Provide the [x, y] coordinate of the cell's center where the given text is located.  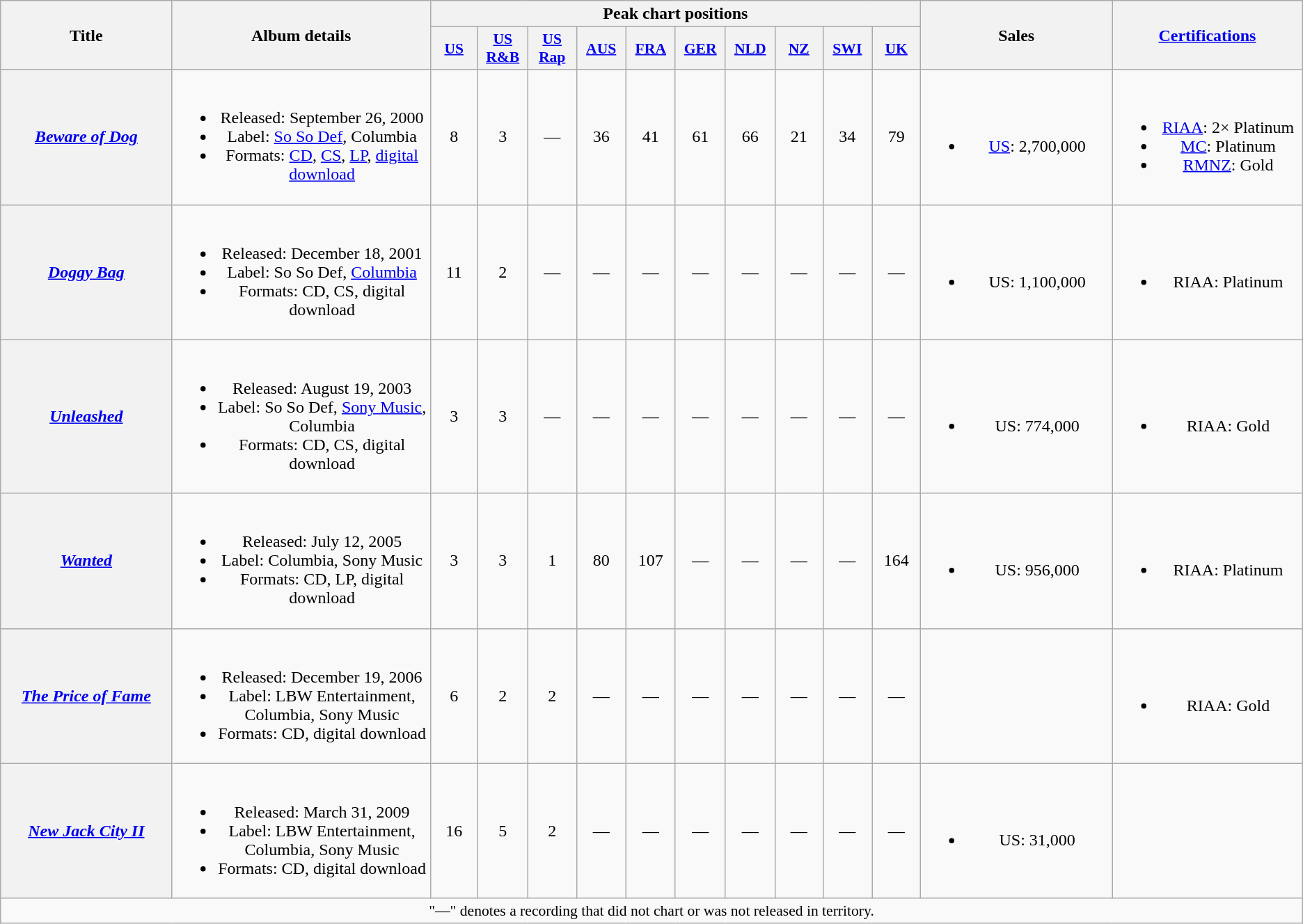
New Jack City II [86, 831]
US R&B [503, 49]
Released: March 31, 2009Label: LBW Entertainment, Columbia, Sony MusicFormats: CD, digital download [301, 831]
6 [454, 696]
66 [750, 137]
US: 956,000 [1016, 561]
The Price of Fame [86, 696]
AUS [601, 49]
Released: December 19, 2006Label: LBW Entertainment, Columbia, Sony MusicFormats: CD, digital download [301, 696]
21 [799, 137]
Peak chart positions [675, 14]
SWI [848, 49]
Sales [1016, 35]
RIAA: 2× PlatinumMC: PlatinumRMNZ: Gold [1208, 137]
FRA [650, 49]
Doggy Bag [86, 272]
Released: August 19, 2003Label: So So Def, Sony Music, ColumbiaFormats: CD, CS, digital download [301, 416]
36 [601, 137]
Certifications [1208, 35]
US: 1,100,000 [1016, 272]
Wanted [86, 561]
5 [503, 831]
US: 774,000 [1016, 416]
16 [454, 831]
8 [454, 137]
US [454, 49]
Unleashed [86, 416]
Album details [301, 35]
US: 2,700,000 [1016, 137]
107 [650, 561]
80 [601, 561]
11 [454, 272]
"—" denotes a recording that did not chart or was not released in territory. [651, 911]
Released: July 12, 2005Label: Columbia, Sony MusicFormats: CD, LP, digital download [301, 561]
GER [700, 49]
NLD [750, 49]
61 [700, 137]
US Rap [552, 49]
Beware of Dog [86, 137]
79 [897, 137]
Released: September 26, 2000Label: So So Def, ColumbiaFormats: CD, CS, LP, digital download [301, 137]
164 [897, 561]
UK [897, 49]
NZ [799, 49]
Title [86, 35]
1 [552, 561]
Released: December 18, 2001Label: So So Def, ColumbiaFormats: CD, CS, digital download [301, 272]
41 [650, 137]
US: 31,000 [1016, 831]
34 [848, 137]
